From the cell containing the given text, extract its center point as (X, Y) coordinate. 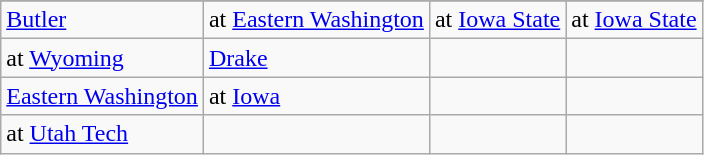
at Iowa (316, 96)
Eastern Washington (102, 96)
at Wyoming (102, 58)
at Eastern Washington (316, 20)
at Utah Tech (102, 134)
Drake (316, 58)
Butler (102, 20)
